From the cell containing the given text, extract its center point as [x, y] coordinate. 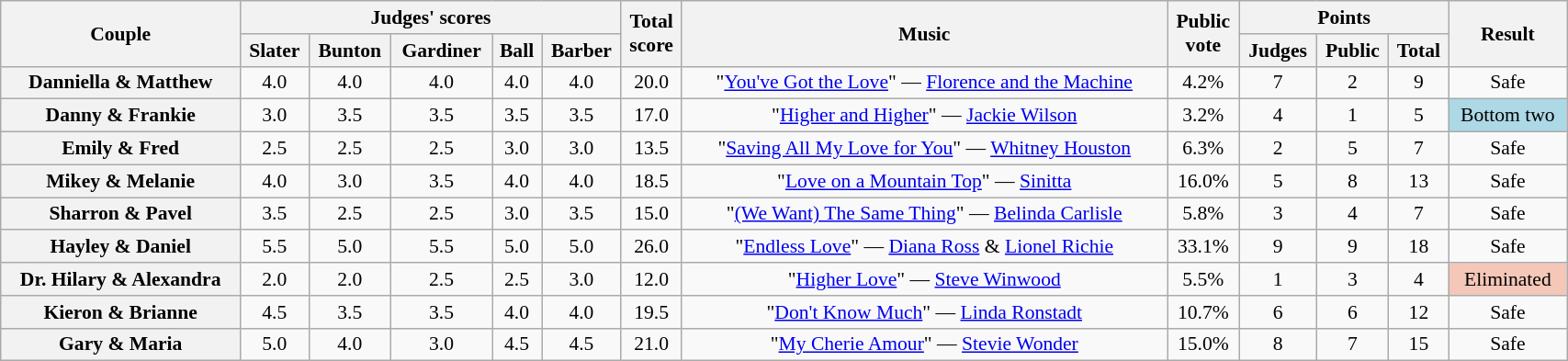
"Love on a Mountain Top" — Sinitta [924, 181]
Eliminated [1508, 279]
20.0 [651, 83]
Gary & Maria [121, 344]
15.0% [1203, 344]
Totalscore [651, 33]
Gardiner [442, 51]
4.2% [1203, 83]
10.7% [1203, 312]
26.0 [651, 247]
Dr. Hilary & Alexandra [121, 279]
Total [1418, 51]
15 [1418, 344]
"Saving All My Love for You" — Whitney Houston [924, 149]
"Don't Know Much" — Linda Ronstadt [924, 312]
5.8% [1203, 214]
Emily & Fred [121, 149]
18 [1418, 247]
"My Cherie Amour" — Stevie Wonder [924, 344]
3.2% [1203, 116]
Music [924, 33]
15.0 [651, 214]
"(We Want) The Same Thing" — Belinda Carlisle [924, 214]
Hayley & Daniel [121, 247]
Couple [121, 33]
Judges' scores [432, 17]
Bunton [350, 51]
13.5 [651, 149]
Barber [582, 51]
"Higher Love" — Steve Winwood [924, 279]
Public [1352, 51]
"Higher and Higher" — Jackie Wilson [924, 116]
33.1% [1203, 247]
Danniella & Matthew [121, 83]
21.0 [651, 344]
Publicvote [1203, 33]
Danny & Frankie [121, 116]
5.5% [1203, 279]
17.0 [651, 116]
18.5 [651, 181]
Points [1344, 17]
Slater [275, 51]
6.3% [1203, 149]
Judges [1278, 51]
Sharron & Pavel [121, 214]
12 [1418, 312]
13 [1418, 181]
Ball [517, 51]
16.0% [1203, 181]
"Endless Love" — Diana Ross & Lionel Richie [924, 247]
Mikey & Melanie [121, 181]
Result [1508, 33]
"You've Got the Love" — Florence and the Machine [924, 83]
Bottom two [1508, 116]
12.0 [651, 279]
Kieron & Brianne [121, 312]
19.5 [651, 312]
